For the text-containing cell, return its midpoint in (x, y) coordinate format. 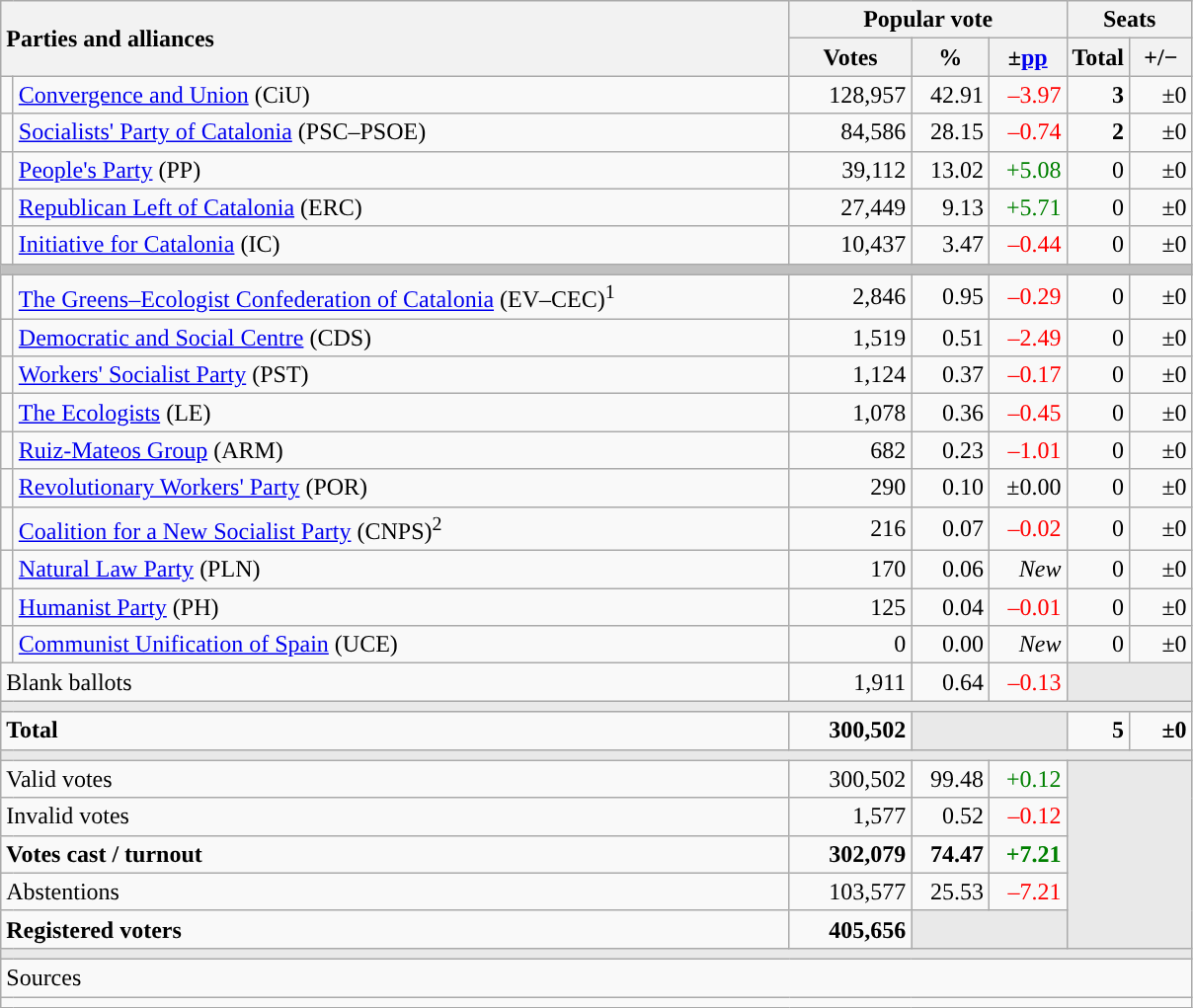
9.13 (950, 207)
±pp (1027, 57)
13.02 (950, 170)
–0.44 (1027, 245)
0.52 (950, 816)
Sources (596, 977)
302,079 (850, 854)
Invalid votes (395, 816)
0.00 (950, 645)
Convergence and Union (CiU) (401, 95)
–0.12 (1027, 816)
+/− (1161, 57)
Blank ballots (395, 682)
Ruiz-Mateos Group (ARM) (401, 450)
Popular vote (928, 20)
2 (1098, 132)
Republican Left of Catalonia (ERC) (401, 207)
128,957 (850, 95)
+5.71 (1027, 207)
Natural Law Party (PLN) (401, 570)
170 (850, 570)
84,586 (850, 132)
0.23 (950, 450)
103,577 (850, 892)
–7.21 (1027, 892)
1,078 (850, 413)
Coalition for a New Socialist Party (CNPS)2 (401, 529)
–0.29 (1027, 296)
–0.02 (1027, 529)
0.64 (950, 682)
99.48 (950, 779)
–0.13 (1027, 682)
Revolutionary Workers' Party (POR) (401, 488)
+5.08 (1027, 170)
10,437 (850, 245)
125 (850, 607)
+0.12 (1027, 779)
Parties and alliances (395, 39)
People's Party (PP) (401, 170)
Democratic and Social Centre (CDS) (401, 338)
28.15 (950, 132)
0.10 (950, 488)
+7.21 (1027, 854)
0.95 (950, 296)
0.37 (950, 375)
–3.97 (1027, 95)
405,656 (850, 929)
0.51 (950, 338)
5 (1098, 731)
42.91 (950, 95)
% (950, 57)
Workers' Socialist Party (PST) (401, 375)
39,112 (850, 170)
0.07 (950, 529)
1,577 (850, 816)
–1.01 (1027, 450)
0.04 (950, 607)
0.36 (950, 413)
3.47 (950, 245)
–0.01 (1027, 607)
The Ecologists (LE) (401, 413)
±0.00 (1027, 488)
Seats (1130, 20)
0.06 (950, 570)
1,519 (850, 338)
Valid votes (395, 779)
Humanist Party (PH) (401, 607)
Votes (850, 57)
–0.17 (1027, 375)
–2.49 (1027, 338)
27,449 (850, 207)
216 (850, 529)
–0.74 (1027, 132)
–0.45 (1027, 413)
The Greens–Ecologist Confederation of Catalonia (EV–CEC)1 (401, 296)
Socialists' Party of Catalonia (PSC–PSOE) (401, 132)
Registered voters (395, 929)
Communist Unification of Spain (UCE) (401, 645)
1,911 (850, 682)
25.53 (950, 892)
682 (850, 450)
Initiative for Catalonia (IC) (401, 245)
3 (1098, 95)
1,124 (850, 375)
Votes cast / turnout (395, 854)
74.47 (950, 854)
Abstentions (395, 892)
290 (850, 488)
2,846 (850, 296)
